Return (X, Y) of the center of cell containing provided text 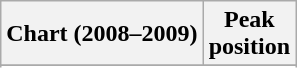
Chart (2008–2009) (102, 34)
Peakposition (249, 34)
